Find where the given text appears and provide that cell's center as (x, y) coordinate. 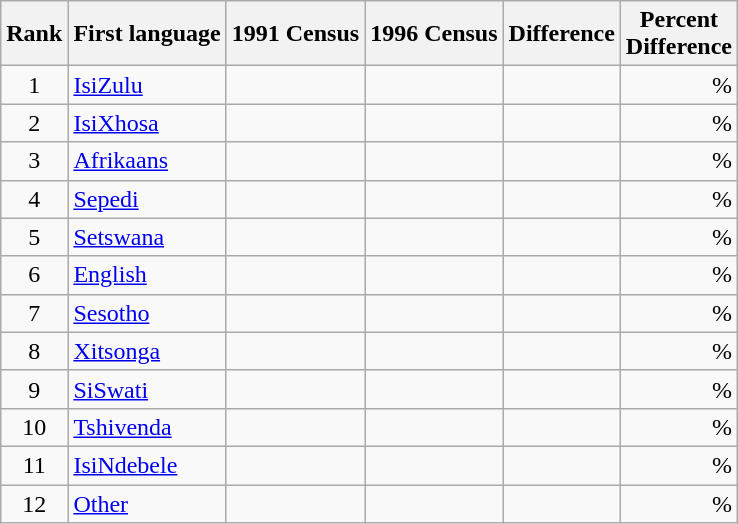
Sepedi (147, 199)
8 (34, 351)
5 (34, 237)
1 (34, 85)
11 (34, 465)
IsiNdebele (147, 465)
Setswana (147, 237)
SiSwati (147, 389)
1991 Census (295, 34)
English (147, 275)
6 (34, 275)
Xitsonga (147, 351)
12 (34, 503)
IsiXhosa (147, 123)
3 (34, 161)
First language (147, 34)
1996 Census (434, 34)
PercentDifference (678, 34)
Tshivenda (147, 427)
10 (34, 427)
9 (34, 389)
Difference (562, 34)
2 (34, 123)
Other (147, 503)
Afrikaans (147, 161)
Rank (34, 34)
7 (34, 313)
Sesotho (147, 313)
IsiZulu (147, 85)
4 (34, 199)
